Return (X, Y) of the center of cell containing provided text 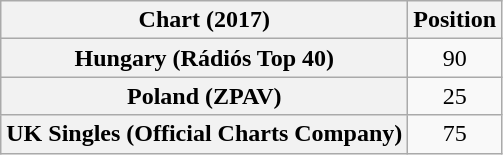
Hungary (Rádiós Top 40) (204, 58)
Chart (2017) (204, 20)
Position (455, 20)
90 (455, 58)
25 (455, 96)
Poland (ZPAV) (204, 96)
75 (455, 134)
UK Singles (Official Charts Company) (204, 134)
